Output the [x, y] coordinate of the center of the cell containing the given text.  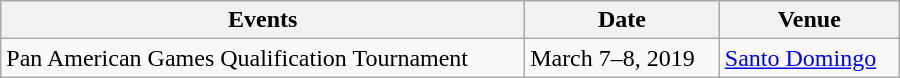
Pan American Games Qualification Tournament [263, 58]
Venue [809, 20]
Events [263, 20]
March 7–8, 2019 [622, 58]
Santo Domingo [809, 58]
Date [622, 20]
